Return (X, Y) of the center of cell containing provided text 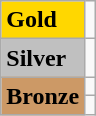
Silver (43, 58)
Gold (43, 20)
Bronze (43, 96)
